Locate the cell with the specified text and output its [x, y] center coordinate. 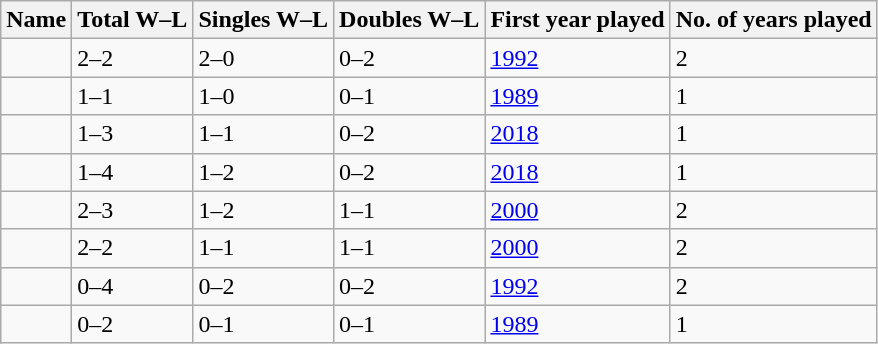
0–4 [132, 286]
1–3 [132, 134]
No. of years played [774, 20]
2–3 [132, 210]
Doubles W–L [410, 20]
1–4 [132, 172]
First year played [578, 20]
Singles W–L [264, 20]
2–0 [264, 58]
1–0 [264, 96]
Total W–L [132, 20]
Name [36, 20]
